Capture the cell that displays the provided text and extract its (X, Y) central coordinate. 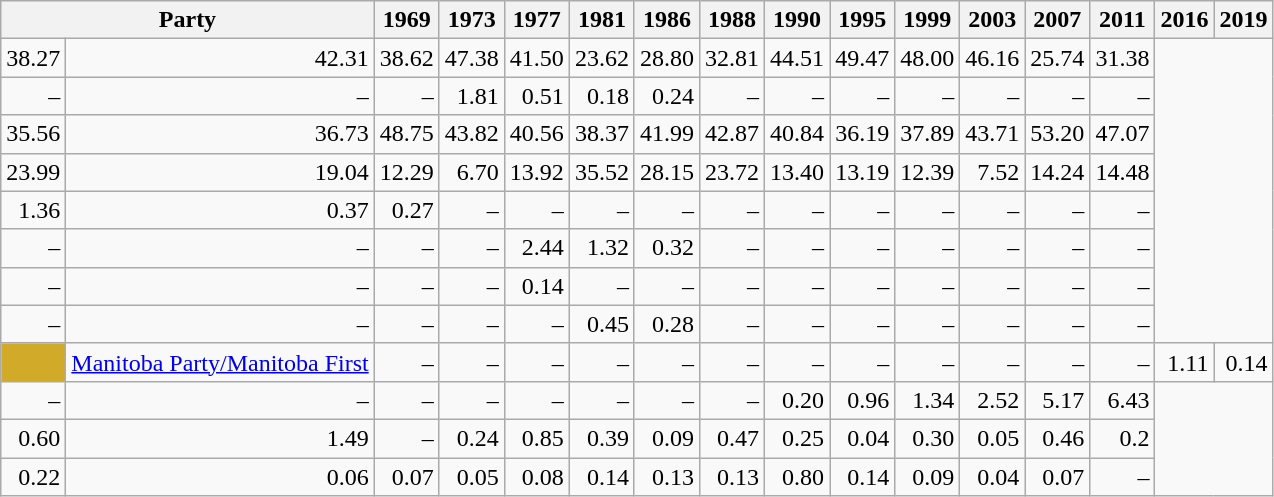
Manitoba Party/Manitoba First (220, 362)
47.07 (1122, 134)
1.49 (220, 438)
53.20 (1058, 134)
1977 (536, 20)
47.38 (472, 58)
35.52 (602, 172)
0.25 (798, 438)
23.99 (34, 172)
0.51 (536, 96)
1986 (666, 20)
2003 (992, 20)
0.85 (536, 438)
2.44 (536, 248)
48.75 (406, 134)
41.99 (666, 134)
13.92 (536, 172)
6.43 (1122, 400)
1.36 (34, 210)
1.11 (1184, 362)
1990 (798, 20)
38.62 (406, 58)
5.17 (1058, 400)
12.39 (928, 172)
41.50 (536, 58)
0.28 (666, 324)
7.52 (992, 172)
6.70 (472, 172)
1969 (406, 20)
48.00 (928, 58)
14.48 (1122, 172)
38.27 (34, 58)
1988 (732, 20)
0.18 (602, 96)
23.72 (732, 172)
43.82 (472, 134)
0.80 (798, 477)
0.2 (1122, 438)
28.15 (666, 172)
32.81 (732, 58)
36.19 (862, 134)
0.08 (536, 477)
0.46 (1058, 438)
42.87 (732, 134)
23.62 (602, 58)
2.52 (992, 400)
14.24 (1058, 172)
1.81 (472, 96)
1995 (862, 20)
2016 (1184, 20)
40.56 (536, 134)
28.80 (666, 58)
0.20 (798, 400)
0.06 (220, 477)
2019 (1244, 20)
13.19 (862, 172)
0.96 (862, 400)
36.73 (220, 134)
44.51 (798, 58)
13.40 (798, 172)
42.31 (220, 58)
0.47 (732, 438)
35.56 (34, 134)
40.84 (798, 134)
2011 (1122, 20)
0.37 (220, 210)
1973 (472, 20)
Party (188, 20)
1.34 (928, 400)
0.39 (602, 438)
31.38 (1122, 58)
43.71 (992, 134)
37.89 (928, 134)
12.29 (406, 172)
0.32 (666, 248)
19.04 (220, 172)
0.22 (34, 477)
0.60 (34, 438)
38.37 (602, 134)
49.47 (862, 58)
0.45 (602, 324)
0.27 (406, 210)
2007 (1058, 20)
1999 (928, 20)
1.32 (602, 248)
25.74 (1058, 58)
1981 (602, 20)
46.16 (992, 58)
0.30 (928, 438)
